Pinpoint the cell where the given text exists, returning its [X, Y] midpoint coordinate. 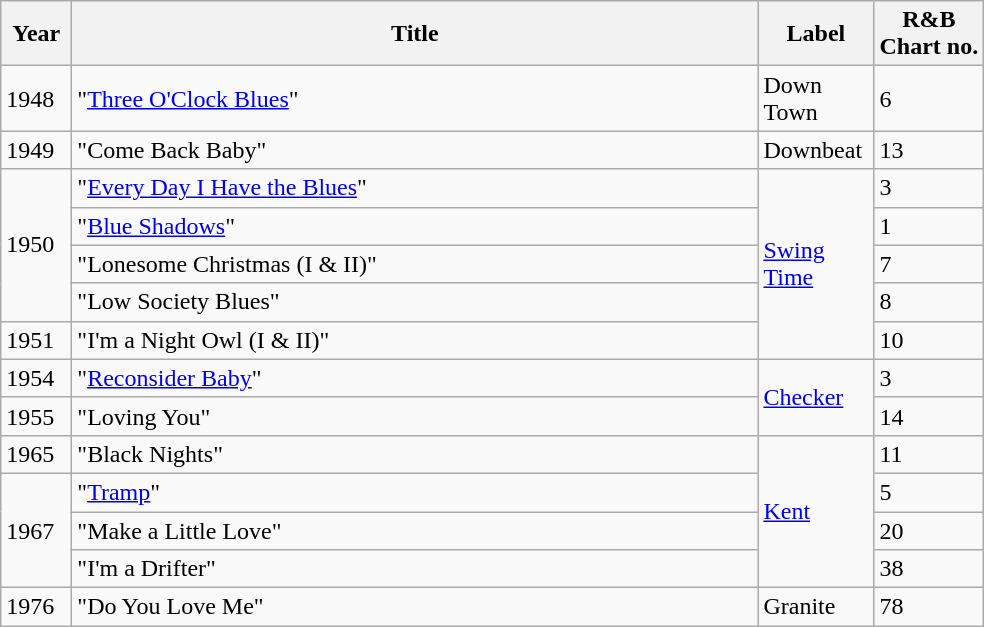
"Low Society Blues" [415, 302]
38 [929, 569]
"Lonesome Christmas (I & II)" [415, 264]
"Black Nights" [415, 454]
"Reconsider Baby" [415, 378]
Title [415, 34]
6 [929, 98]
20 [929, 531]
"I'm a Night Owl (I & II)" [415, 340]
1950 [36, 245]
Downbeat [816, 150]
1951 [36, 340]
"Come Back Baby" [415, 150]
14 [929, 416]
Swing Time [816, 264]
"Three O'Clock Blues" [415, 98]
"Do You Love Me" [415, 607]
1967 [36, 530]
1949 [36, 150]
"Tramp" [415, 492]
"Loving You" [415, 416]
Year [36, 34]
7 [929, 264]
Granite [816, 607]
"I'm a Drifter" [415, 569]
1955 [36, 416]
Down Town [816, 98]
1976 [36, 607]
8 [929, 302]
1 [929, 226]
78 [929, 607]
10 [929, 340]
11 [929, 454]
5 [929, 492]
Label [816, 34]
"Every Day I Have the Blues" [415, 188]
13 [929, 150]
Checker [816, 397]
"Make a Little Love" [415, 531]
Kent [816, 511]
1965 [36, 454]
1948 [36, 98]
R&BChart no. [929, 34]
"Blue Shadows" [415, 226]
1954 [36, 378]
